From the cell containing the given text, extract its center point as [x, y] coordinate. 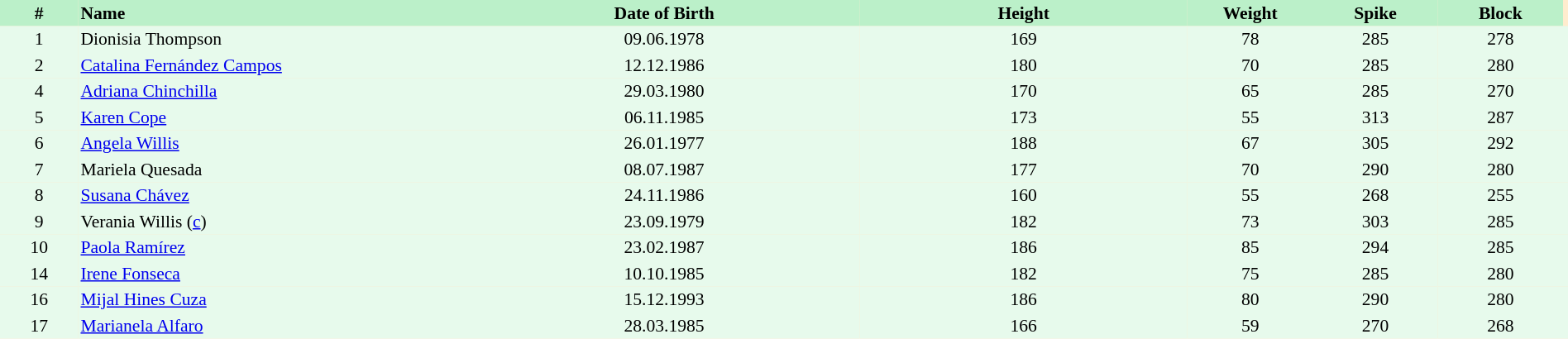
12.12.1986 [664, 65]
Verania Willis (c) [273, 222]
75 [1250, 274]
Block [1500, 13]
6 [39, 144]
78 [1250, 40]
23.09.1979 [664, 222]
Spike [1374, 13]
Dionisia Thompson [273, 40]
Height [1024, 13]
Karen Cope [273, 117]
Mariela Quesada [273, 169]
292 [1500, 144]
180 [1024, 65]
67 [1250, 144]
Angela Willis [273, 144]
7 [39, 169]
65 [1250, 91]
Mijal Hines Cuza [273, 299]
80 [1250, 299]
28.03.1985 [664, 326]
5 [39, 117]
Susana Chávez [273, 195]
255 [1500, 195]
59 [1250, 326]
Weight [1250, 13]
10.10.1985 [664, 274]
9 [39, 222]
08.07.1987 [664, 169]
173 [1024, 117]
73 [1250, 222]
278 [1500, 40]
Irene Fonseca [273, 274]
2 [39, 65]
29.03.1980 [664, 91]
294 [1374, 248]
313 [1374, 117]
24.11.1986 [664, 195]
26.01.1977 [664, 144]
287 [1500, 117]
14 [39, 274]
15.12.1993 [664, 299]
09.06.1978 [664, 40]
305 [1374, 144]
169 [1024, 40]
Name [273, 13]
160 [1024, 195]
Paola Ramírez [273, 248]
10 [39, 248]
# [39, 13]
177 [1024, 169]
17 [39, 326]
166 [1024, 326]
Adriana Chinchilla [273, 91]
85 [1250, 248]
1 [39, 40]
Catalina Fernández Campos [273, 65]
Date of Birth [664, 13]
188 [1024, 144]
303 [1374, 222]
16 [39, 299]
170 [1024, 91]
4 [39, 91]
Marianela Alfaro [273, 326]
06.11.1985 [664, 117]
8 [39, 195]
23.02.1987 [664, 248]
